Identify which cell holds the provided text, then report its [X, Y] central coordinate. 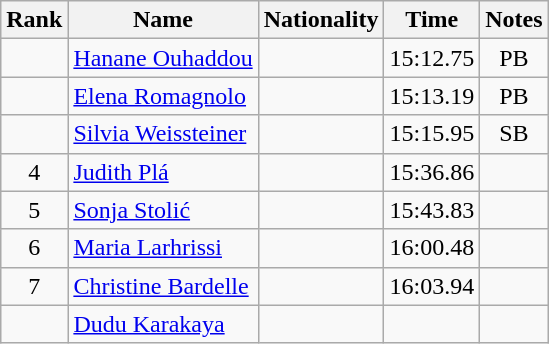
Christine Bardelle [163, 286]
SB [514, 134]
Notes [514, 20]
7 [34, 286]
Name [163, 20]
5 [34, 210]
Dudu Karakaya [163, 324]
15:15.95 [432, 134]
15:13.19 [432, 96]
16:00.48 [432, 248]
15:36.86 [432, 172]
Time [432, 20]
15:43.83 [432, 210]
4 [34, 172]
Rank [34, 20]
6 [34, 248]
Silvia Weissteiner [163, 134]
15:12.75 [432, 58]
Hanane Ouhaddou [163, 58]
Maria Larhrissi [163, 248]
16:03.94 [432, 286]
Elena Romagnolo [163, 96]
Nationality [321, 20]
Sonja Stolić [163, 210]
Judith Plá [163, 172]
